For the text-containing cell, return its midpoint in [X, Y] coordinate format. 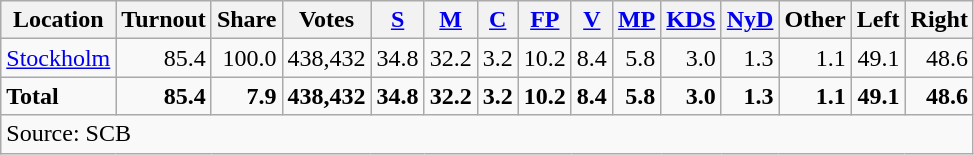
NyD [750, 20]
FP [544, 20]
Left [878, 20]
Share [246, 20]
Votes [326, 20]
Total [58, 96]
Turnout [164, 20]
Stockholm [58, 58]
Location [58, 20]
KDS [691, 20]
V [592, 20]
M [450, 20]
Right [939, 20]
S [398, 20]
Other [815, 20]
Source: SCB [488, 134]
C [498, 20]
MP [636, 20]
7.9 [246, 96]
100.0 [246, 58]
